Find where the given text appears and provide that cell's center as (x, y) coordinate. 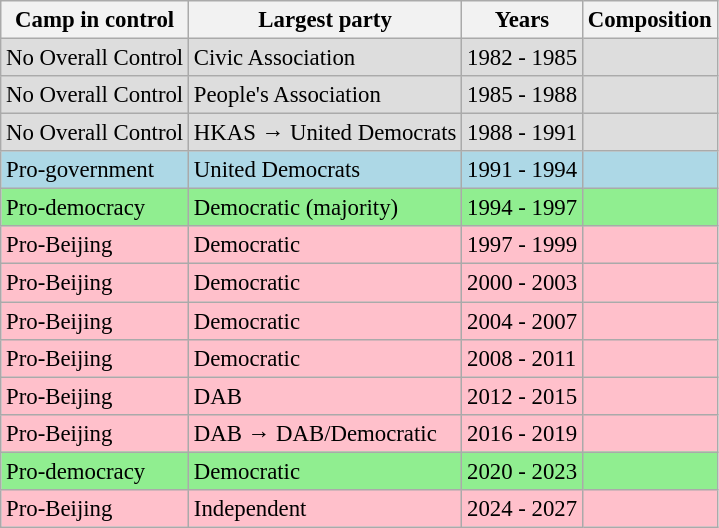
1997 - 1999 (522, 245)
2020 - 2023 (522, 471)
Years (522, 20)
HKAS → United Democrats (326, 133)
1988 - 1991 (522, 133)
DAB (326, 396)
Independent (326, 509)
Pro-government (95, 170)
2012 - 2015 (522, 396)
United Democrats (326, 170)
1994 - 1997 (522, 208)
Composition (650, 20)
Camp in control (95, 20)
2024 - 2027 (522, 509)
Largest party (326, 20)
DAB → DAB/Democratic (326, 433)
Democratic (majority) (326, 208)
2016 - 2019 (522, 433)
1982 - 1985 (522, 58)
2008 - 2011 (522, 358)
1991 - 1994 (522, 170)
People's Association (326, 95)
2000 - 2003 (522, 283)
2004 - 2007 (522, 321)
1985 - 1988 (522, 95)
Civic Association (326, 58)
